Return the [X, Y] coordinate for the center point of the cell that contains the specified text.  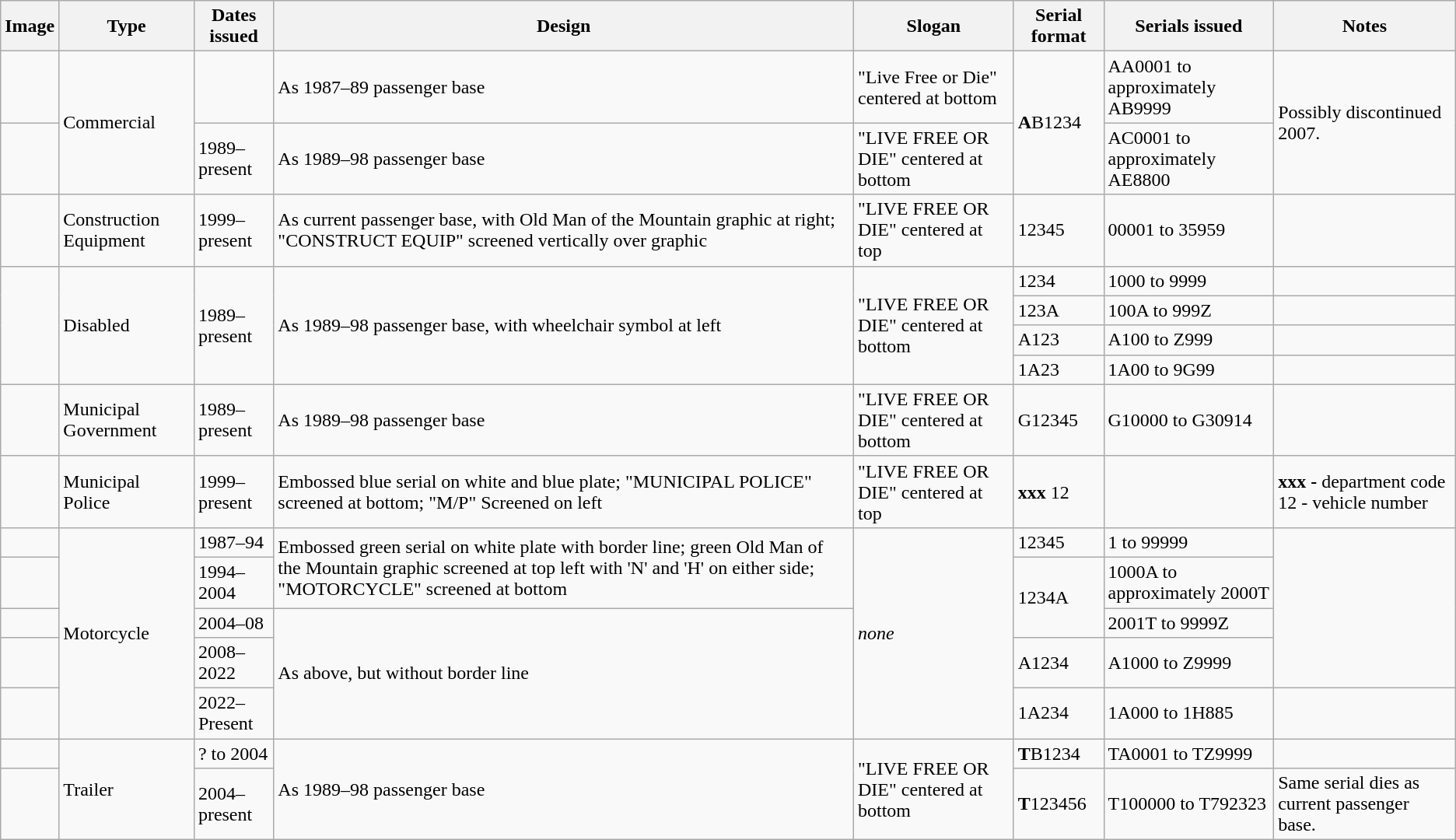
Motorcycle [127, 633]
A1000 to Z9999 [1188, 663]
Image [30, 26]
xxx - department code12 - vehicle number [1365, 492]
A100 to Z999 [1188, 340]
TB1234 [1059, 754]
1000 to 9999 [1188, 281]
123A [1059, 310]
1A00 to 9G99 [1188, 369]
100A to 999Z [1188, 310]
2022–Present [233, 714]
As current passenger base, with Old Man of the Mountain graphic at right; "CONSTRUCT EQUIP" screened vertically over graphic [564, 230]
Type [127, 26]
AC0001 to approximately AE8800 [1188, 159]
Dates issued [233, 26]
Trailer [127, 789]
AA0001 to approximately AB9999 [1188, 87]
A1234 [1059, 663]
Same serial dies as current passenger base. [1365, 804]
00001 to 35959 [1188, 230]
2008–2022 [233, 663]
Construction Equipment [127, 230]
Notes [1365, 26]
none [933, 633]
? to 2004 [233, 754]
1A000 to 1H885 [1188, 714]
1234A [1059, 597]
Design [564, 26]
G12345 [1059, 420]
AB1234 [1059, 123]
"Live Free or Die" centered at bottom [933, 87]
As 1987–89 passenger base [564, 87]
2004–present [233, 804]
As 1989–98 passenger base, with wheelchair symbol at left [564, 325]
Commercial [127, 123]
1000A to approximately 2000T [1188, 582]
1A234 [1059, 714]
2004–08 [233, 623]
A123 [1059, 340]
1994–2004 [233, 582]
TA0001 to TZ9999 [1188, 754]
1A23 [1059, 369]
Possibly discontinued 2007. [1365, 123]
Embossed blue serial on white and blue plate; "MUNICIPAL POLICE" screened at bottom; "M/P" Screened on left [564, 492]
Slogan [933, 26]
Serials issued [1188, 26]
Municipal Government [127, 420]
Municipal Police [127, 492]
1987–94 [233, 542]
Disabled [127, 325]
Serial format [1059, 26]
1 to 99999 [1188, 542]
xxx 12 [1059, 492]
1234 [1059, 281]
2001T to 9999Z [1188, 623]
T100000 to T792323 [1188, 804]
As above, but without border line [564, 674]
T123456 [1059, 804]
G10000 to G30914 [1188, 420]
